Locate the cell with the specified text and output its (X, Y) center coordinate. 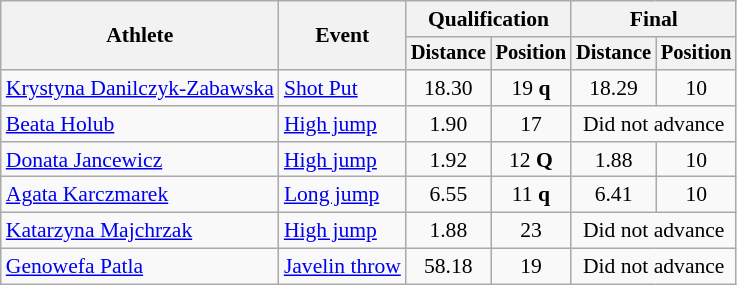
Athlete (140, 36)
Agata Karczmarek (140, 195)
6.41 (614, 195)
11 q (531, 195)
58.18 (448, 267)
Long jump (342, 195)
6.55 (448, 195)
Qualification (488, 19)
Beata Holub (140, 124)
Genowefa Patla (140, 267)
1.92 (448, 160)
18.30 (448, 88)
Krystyna Danilczyk-Zabawska (140, 88)
1.90 (448, 124)
12 Q (531, 160)
Final (654, 19)
19 q (531, 88)
17 (531, 124)
19 (531, 267)
Javelin throw (342, 267)
Event (342, 36)
Donata Jancewicz (140, 160)
23 (531, 231)
18.29 (614, 88)
Katarzyna Majchrzak (140, 231)
Shot Put (342, 88)
